Extract the [x, y] coordinate from the center of the cell holding the provided text.  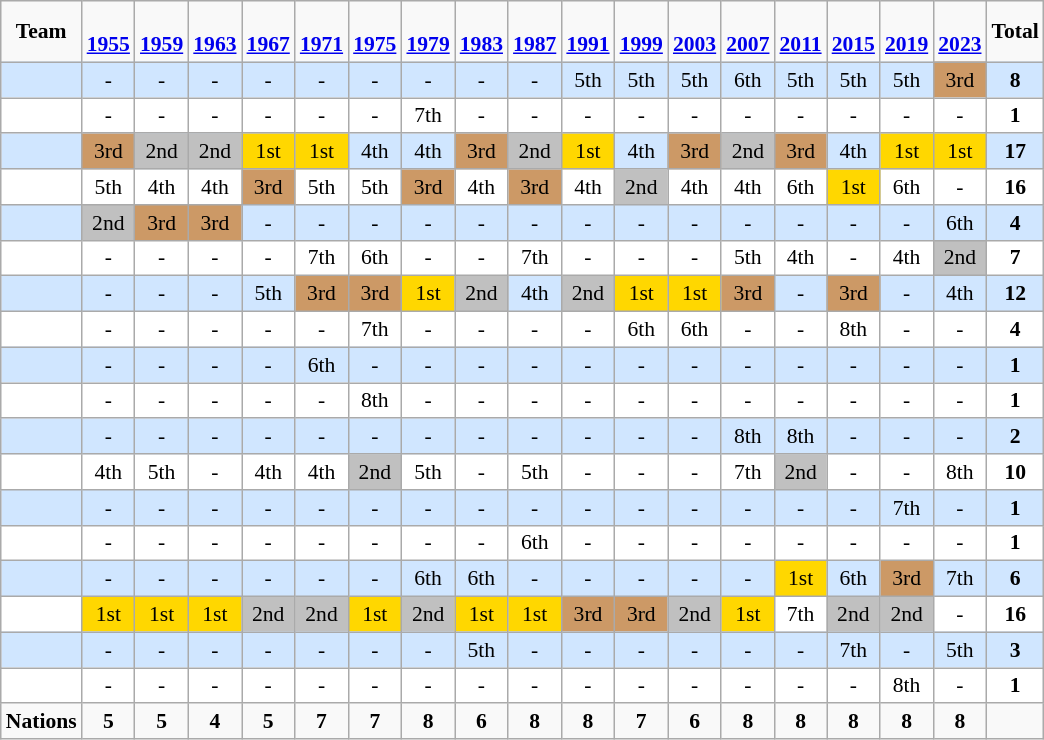
12 [1016, 294]
2015 [854, 32]
1971 [322, 32]
2007 [748, 32]
1991 [588, 32]
1999 [642, 32]
3 [1016, 650]
1959 [162, 32]
2 [1016, 437]
Team [42, 32]
1987 [534, 32]
1967 [268, 32]
1963 [214, 32]
Nations [42, 722]
1979 [428, 32]
10 [1016, 472]
2011 [801, 32]
1975 [374, 32]
2023 [960, 32]
2019 [906, 32]
2003 [694, 32]
1955 [108, 32]
1983 [482, 32]
Total [1016, 32]
17 [1016, 152]
